Capture the cell that displays the provided text and extract its (x, y) central coordinate. 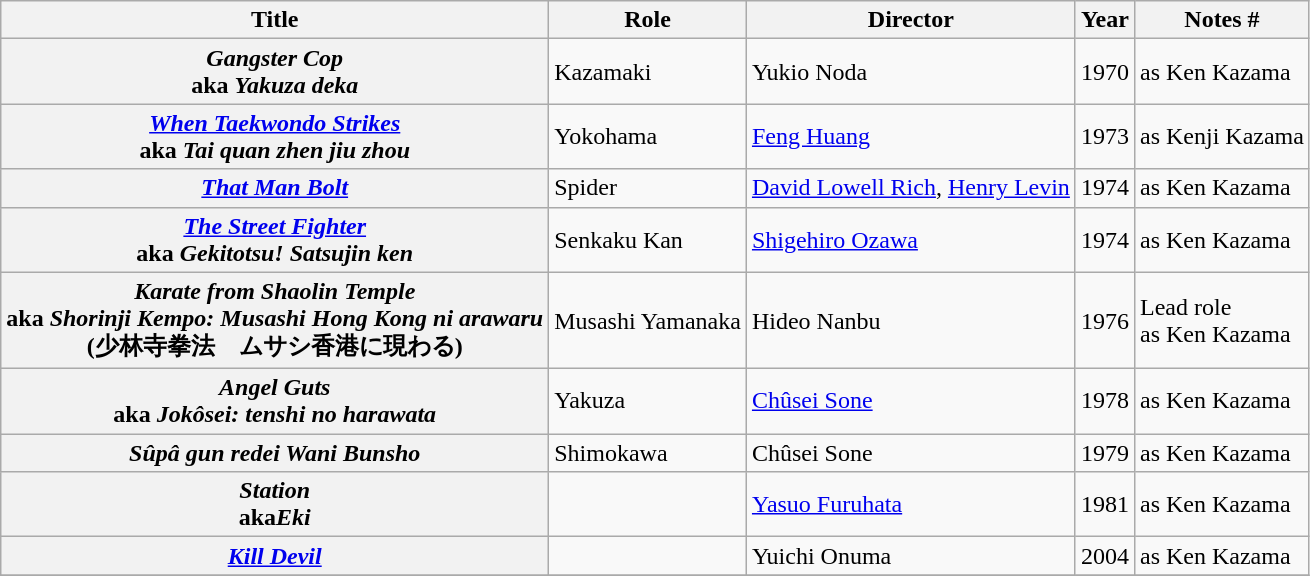
Feng Huang (910, 136)
Yukio Noda (910, 72)
Kill Devil (275, 556)
Title (275, 20)
Yasuo Furuhata (910, 504)
Director (910, 20)
Yokohama (648, 136)
1981 (1104, 504)
Lead roleas Ken Kazama (1222, 320)
When Taekwondo Strikesaka Tai quan zhen jiu zhou (275, 136)
The Street Fighteraka Gekitotsu! Satsujin ken (275, 240)
Sûpâ gun redei Wani Bunsho (275, 453)
Shigehiro Ozawa (910, 240)
Year (1104, 20)
Role (648, 20)
Yakuza (648, 402)
1979 (1104, 453)
Kazamaki (648, 72)
1970 (1104, 72)
2004 (1104, 556)
Hideo Nanbu (910, 320)
Gangster Copaka Yakuza deka (275, 72)
Angel Gutsaka Jokôsei: tenshi no harawata (275, 402)
Notes # (1222, 20)
Shimokawa (648, 453)
David Lowell Rich, Henry Levin (910, 188)
1978 (1104, 402)
Yuichi Onuma (910, 556)
Karate from Shaolin Templeaka Shorinji Kempo: Musashi Hong Kong ni arawaru(少林寺拳法 ムサシ香港に現わる) (275, 320)
1976 (1104, 320)
StationakaEki (275, 504)
Musashi Yamanaka (648, 320)
Senkaku Kan (648, 240)
Spider (648, 188)
That Man Bolt (275, 188)
as Kenji Kazama (1222, 136)
1973 (1104, 136)
